Output the [x, y] coordinate of the center of the cell containing the given text.  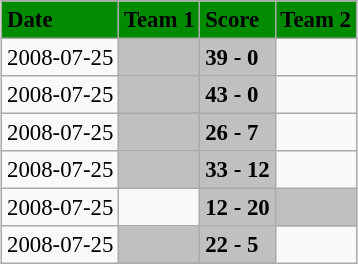
Score [238, 20]
22 - 5 [238, 245]
26 - 7 [238, 133]
Date [60, 20]
39 - 0 [238, 57]
Team 2 [316, 20]
33 - 12 [238, 170]
12 - 20 [238, 208]
43 - 0 [238, 95]
Team 1 [160, 20]
